Output the [X, Y] coordinate of the center of the cell containing the given text.  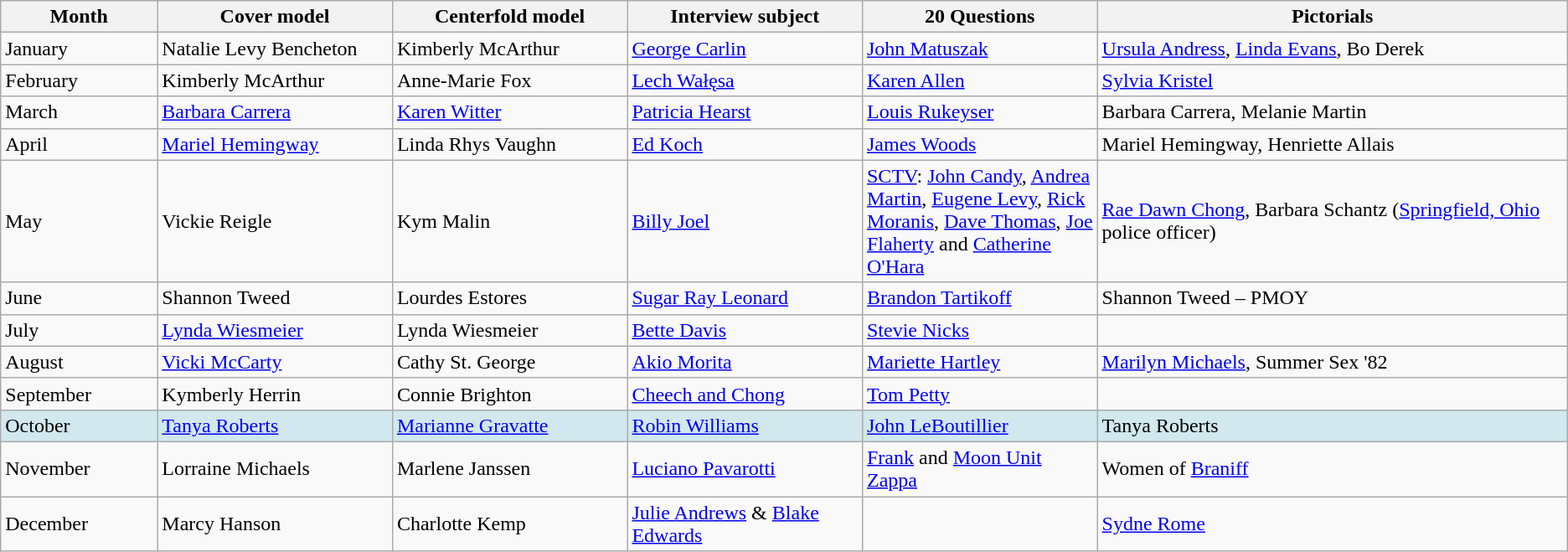
Marlene Janssen [509, 469]
Linda Rhys Vaughn [509, 144]
Akio Morita [745, 362]
Lourdes Estores [509, 298]
Tom Petty [980, 394]
Stevie Nicks [980, 330]
20 Questions [980, 17]
August [79, 362]
Marcy Hanson [275, 523]
Lorraine Michaels [275, 469]
George Carlin [745, 49]
Cover model [275, 17]
March [79, 112]
SCTV: John Candy, Andrea Martin, Eugene Levy, Rick Moranis, Dave Thomas, Joe Flaherty and Catherine O'Hara [980, 221]
Mariel Hemingway, Henriette Allais [1332, 144]
February [79, 80]
Centerfold model [509, 17]
Pictorials [1332, 17]
Kymberly Herrin [275, 394]
Sylvia Kristel [1332, 80]
Ed Koch [745, 144]
January [79, 49]
Ursula Andress, Linda Evans, Bo Derek [1332, 49]
Robin Williams [745, 426]
Women of Braniff [1332, 469]
June [79, 298]
Connie Brighton [509, 394]
Lech Wałęsa [745, 80]
Mariette Hartley [980, 362]
Interview subject [745, 17]
Vickie Reigle [275, 221]
Louis Rukeyser [980, 112]
Barbara Carrera [275, 112]
September [79, 394]
Karen Allen [980, 80]
Cheech and Chong [745, 394]
Marilyn Michaels, Summer Sex '82 [1332, 362]
Month [79, 17]
Anne-Marie Fox [509, 80]
Rae Dawn Chong, Barbara Schantz (Springfield, Ohio police officer) [1332, 221]
Cathy St. George [509, 362]
Charlotte Kemp [509, 523]
John Matuszak [980, 49]
Kym Malin [509, 221]
Sugar Ray Leonard [745, 298]
Marianne Gravatte [509, 426]
Julie Andrews & Blake Edwards [745, 523]
Shannon Tweed [275, 298]
Frank and Moon Unit Zappa [980, 469]
Vicki McCarty [275, 362]
Patricia Hearst [745, 112]
Brandon Tartikoff [980, 298]
James Woods [980, 144]
Mariel Hemingway [275, 144]
Billy Joel [745, 221]
Luciano Pavarotti [745, 469]
Barbara Carrera, Melanie Martin [1332, 112]
October [79, 426]
Karen Witter [509, 112]
December [79, 523]
Shannon Tweed – PMOY [1332, 298]
April [79, 144]
November [79, 469]
Sydne Rome [1332, 523]
July [79, 330]
Bette Davis [745, 330]
May [79, 221]
Natalie Levy Bencheton [275, 49]
John LeBoutillier [980, 426]
